Return [X, Y] of the center of cell containing provided text 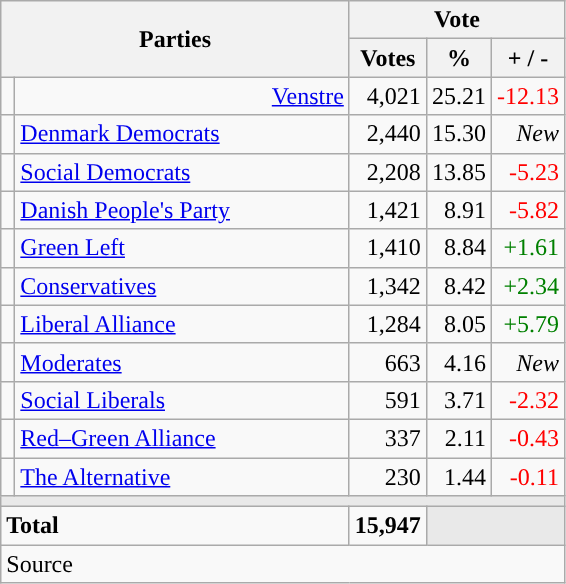
8.91 [458, 210]
230 [388, 477]
2,208 [388, 172]
Conservatives [182, 286]
1,421 [388, 210]
-12.13 [528, 96]
2,440 [388, 134]
-5.23 [528, 172]
3.71 [458, 400]
-0.11 [528, 477]
663 [388, 362]
Social Liberals [182, 400]
1,342 [388, 286]
Vote [456, 20]
4.16 [458, 362]
8.84 [458, 248]
Liberal Alliance [182, 324]
1,410 [388, 248]
Votes [388, 58]
Total [176, 526]
Danish People's Party [182, 210]
Denmark Democrats [182, 134]
-2.32 [528, 400]
Moderates [182, 362]
15,947 [388, 526]
Green Left [182, 248]
Source [283, 564]
Parties [176, 39]
1,284 [388, 324]
% [458, 58]
-0.43 [528, 438]
The Alternative [182, 477]
1.44 [458, 477]
Venstre [182, 96]
Social Democrats [182, 172]
13.85 [458, 172]
+1.61 [528, 248]
+ / - [528, 58]
25.21 [458, 96]
4,021 [388, 96]
591 [388, 400]
Red–Green Alliance [182, 438]
8.05 [458, 324]
2.11 [458, 438]
+2.34 [528, 286]
+5.79 [528, 324]
8.42 [458, 286]
-5.82 [528, 210]
337 [388, 438]
15.30 [458, 134]
